Scan for the cell matching the given text and deliver its [X, Y] coordinate at center. 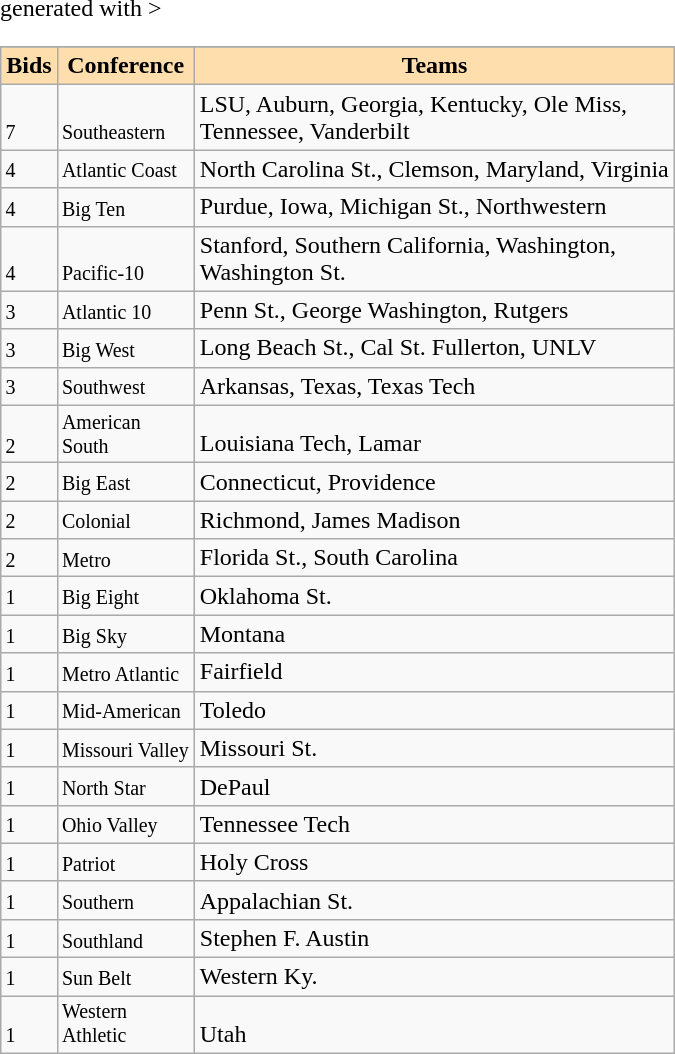
Colonial [126, 520]
Conference [126, 66]
Richmond, James Madison [434, 520]
Teams [434, 66]
Southwest [126, 386]
Missouri Valley [126, 748]
Florida St., South Carolina [434, 558]
Big Eight [126, 596]
Louisiana Tech, Lamar [434, 434]
Ohio Valley [126, 824]
Big Sky [126, 634]
North Carolina St., Clemson, Maryland, Virginia [434, 169]
Sun Belt [126, 977]
Patriot [126, 862]
Big West [126, 348]
Southern [126, 900]
Metro Atlantic [126, 672]
Missouri St. [434, 748]
Montana [434, 634]
Metro [126, 558]
North Star [126, 786]
Appalachian St. [434, 900]
Purdue, Iowa, Michigan St., Northwestern [434, 207]
Fairfield [434, 672]
LSU, Auburn, Georgia, Kentucky, Ole Miss, Tennessee, Vanderbilt [434, 118]
Big East [126, 482]
Atlantic 10 [126, 310]
Penn St., George Washington, Rutgers [434, 310]
Mid-American [126, 710]
American South [126, 434]
DePaul [434, 786]
Stephen F. Austin [434, 938]
Long Beach St., Cal St. Fullerton, UNLV [434, 348]
Tennessee Tech [434, 824]
Oklahoma St. [434, 596]
Toledo [434, 710]
Utah [434, 1024]
Pacific-10 [126, 258]
Big Ten [126, 207]
Western Ky. [434, 977]
Holy Cross [434, 862]
Southeastern [126, 118]
Bids [29, 66]
Stanford, Southern California, Washington, Washington St. [434, 258]
7 [29, 118]
Connecticut, Providence [434, 482]
Southland [126, 938]
Western Athletic [126, 1024]
Atlantic Coast [126, 169]
Arkansas, Texas, Texas Tech [434, 386]
